Identify which cell holds the provided text, then report its [x, y] central coordinate. 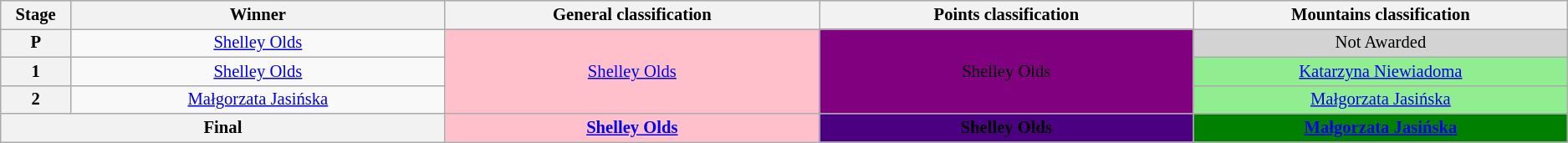
Katarzyna Niewiadoma [1381, 71]
Not Awarded [1381, 43]
General classification [632, 14]
Points classification [1007, 14]
1 [36, 71]
P [36, 43]
Stage [36, 14]
Mountains classification [1381, 14]
Winner [258, 14]
Final [222, 128]
2 [36, 100]
